Find where the given text appears and provide that cell's center as (X, Y) coordinate. 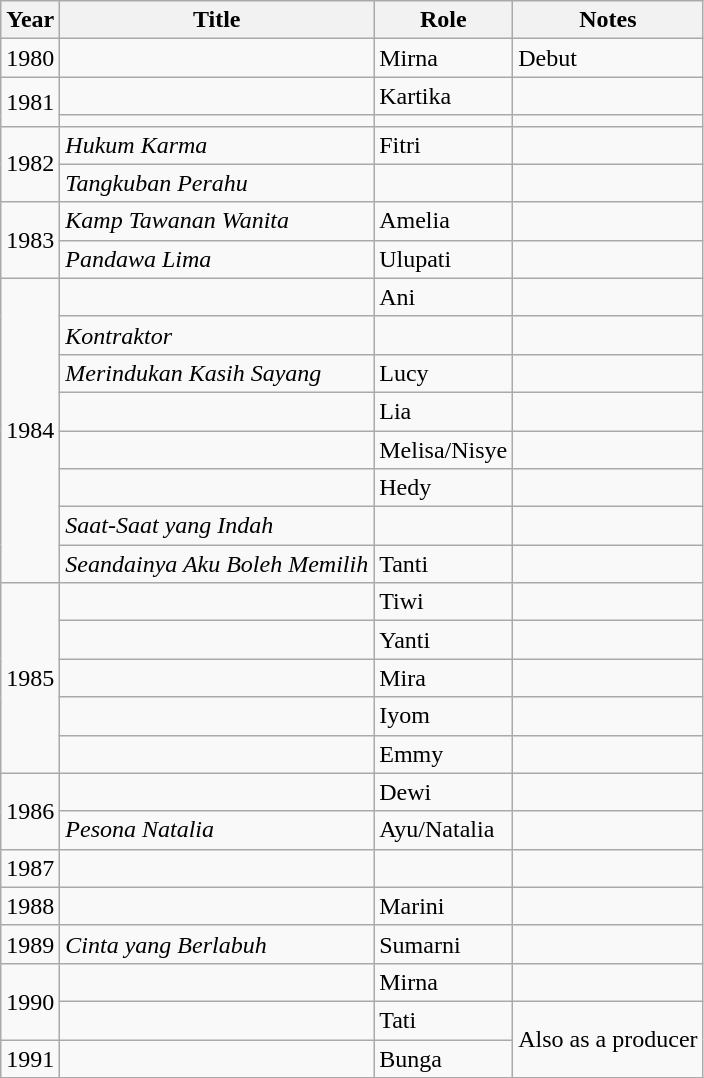
Ulupati (444, 259)
Hedy (444, 488)
1985 (30, 678)
Title (217, 20)
1989 (30, 944)
Kartika (444, 96)
Tiwi (444, 602)
Year (30, 20)
Fitri (444, 145)
Mira (444, 678)
Merindukan Kasih Sayang (217, 373)
1980 (30, 58)
Melisa/Nisye (444, 449)
Also as a producer (608, 1039)
Ayu/Natalia (444, 830)
1988 (30, 906)
Dewi (444, 792)
Lucy (444, 373)
Role (444, 20)
Sumarni (444, 944)
Kontraktor (217, 335)
Cinta yang Berlabuh (217, 944)
Tangkuban Perahu (217, 183)
1991 (30, 1059)
Kamp Tawanan Wanita (217, 221)
Ani (444, 297)
1981 (30, 102)
1987 (30, 868)
Bunga (444, 1059)
Yanti (444, 640)
Debut (608, 58)
Pesona Natalia (217, 830)
Tanti (444, 564)
Notes (608, 20)
Tati (444, 1020)
Lia (444, 411)
1982 (30, 164)
Seandainya Aku Boleh Memilih (217, 564)
1986 (30, 811)
1983 (30, 240)
Iyom (444, 716)
Saat-Saat yang Indah (217, 526)
1990 (30, 1001)
Hukum Karma (217, 145)
1984 (30, 430)
Pandawa Lima (217, 259)
Emmy (444, 754)
Amelia (444, 221)
Marini (444, 906)
